Find where the given text appears and provide that cell's center as [X, Y] coordinate. 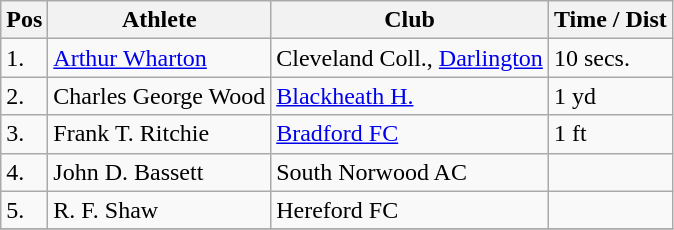
1. [24, 58]
Arthur Wharton [160, 58]
1 ft [610, 134]
5. [24, 210]
2. [24, 96]
Athlete [160, 20]
Time / Dist [610, 20]
Charles George Wood [160, 96]
Pos [24, 20]
1 yd [610, 96]
10 secs. [610, 58]
4. [24, 172]
R. F. Shaw [160, 210]
Club [410, 20]
South Norwood AC [410, 172]
Frank T. Ritchie [160, 134]
3. [24, 134]
John D. Bassett [160, 172]
Hereford FC [410, 210]
Cleveland Coll., Darlington [410, 58]
Bradford FC [410, 134]
Blackheath H. [410, 96]
